Capture the cell that displays the provided text and extract its (X, Y) central coordinate. 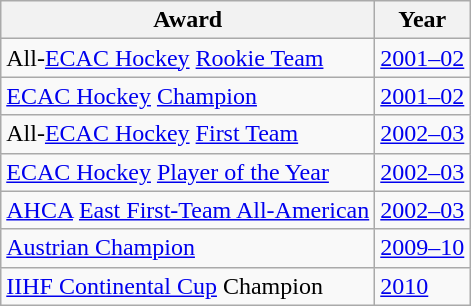
2009–10 (422, 248)
Year (422, 20)
Award (188, 20)
Austrian Champion (188, 248)
ECAC Hockey Champion (188, 96)
AHCA East First-Team All-American (188, 210)
2010 (422, 286)
All-ECAC Hockey First Team (188, 134)
All-ECAC Hockey Rookie Team (188, 58)
IIHF Continental Cup Champion (188, 286)
ECAC Hockey Player of the Year (188, 172)
